Output the (X, Y) coordinate of the center of the cell containing the given text.  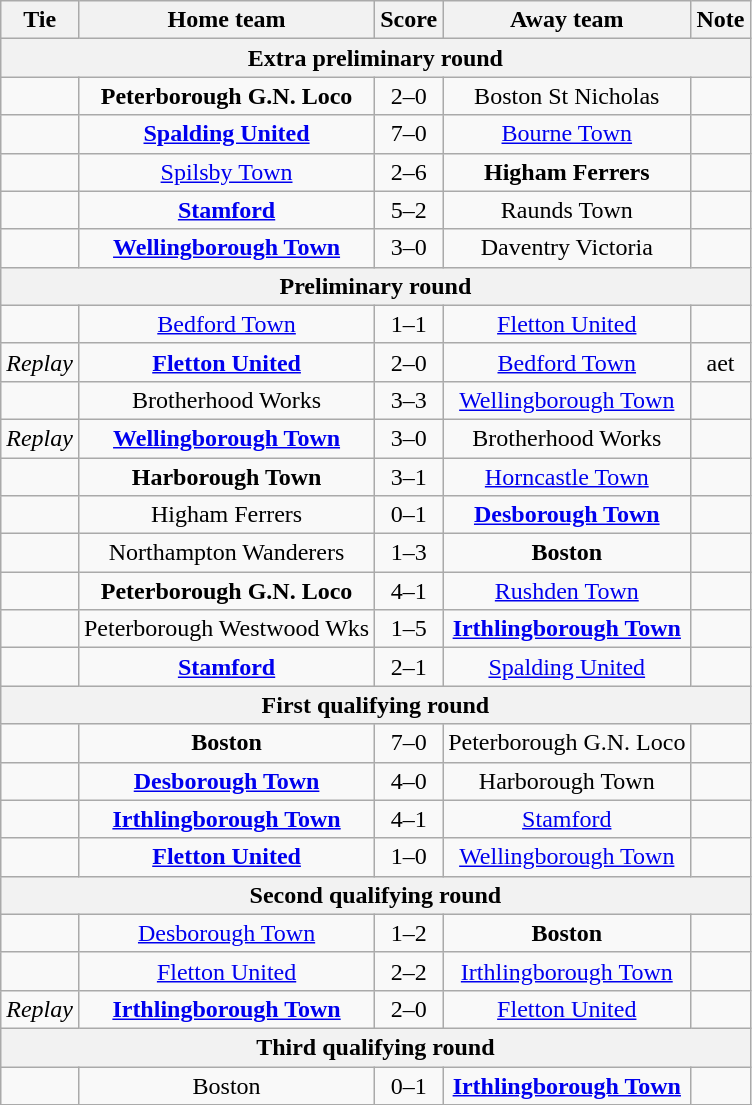
Home team (226, 20)
Extra preliminary round (376, 58)
Away team (567, 20)
2–1 (409, 667)
First qualifying round (376, 705)
2–6 (409, 172)
Score (409, 20)
1–0 (409, 857)
Northampton Wanderers (226, 553)
3–3 (409, 400)
Peterborough Westwood Wks (226, 629)
1–3 (409, 553)
2–2 (409, 971)
1–2 (409, 933)
Second qualifying round (376, 895)
1–1 (409, 324)
Bourne Town (567, 134)
Daventry Victoria (567, 248)
Raunds Town (567, 210)
Tie (40, 20)
5–2 (409, 210)
4–0 (409, 781)
Boston St Nicholas (567, 96)
Rushden Town (567, 591)
Third qualifying round (376, 1047)
Preliminary round (376, 286)
3–1 (409, 477)
Note (720, 20)
Spilsby Town (226, 172)
Horncastle Town (567, 477)
1–5 (409, 629)
aet (720, 362)
